Scan for the cell matching the given text and deliver its (X, Y) coordinate at center. 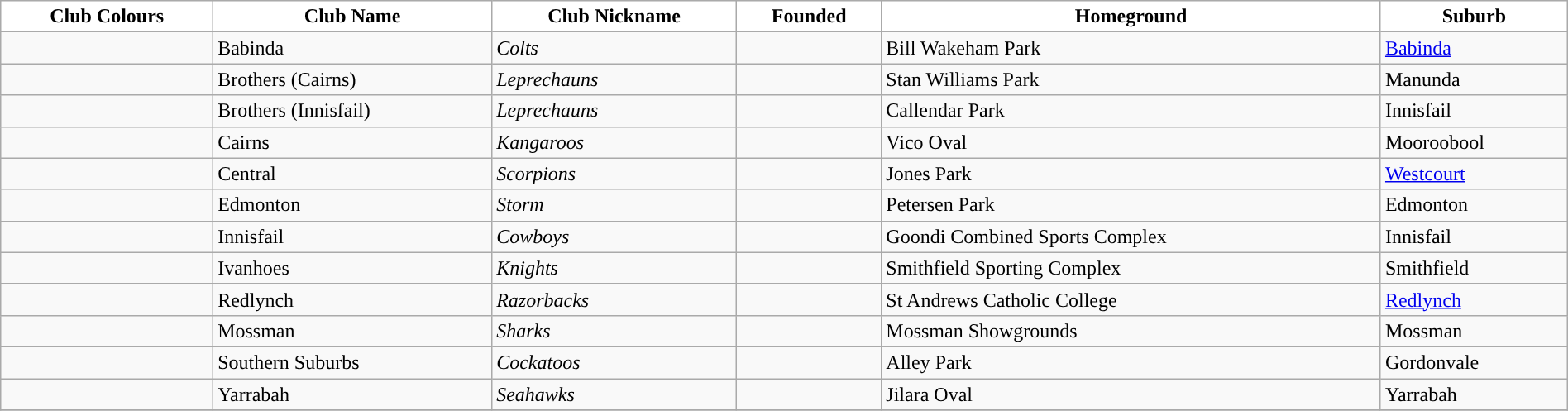
Cockatoos (614, 362)
Cairns (352, 142)
Westcourt (1474, 174)
Colts (614, 48)
Club Name (352, 17)
Petersen Park (1131, 205)
Brothers (Cairns) (352, 79)
Club Nickname (614, 17)
Storm (614, 205)
Callendar Park (1131, 111)
Seahawks (614, 394)
Club Colours (108, 17)
Razorbacks (614, 299)
Smithfield (1474, 268)
Stan Williams Park (1131, 79)
Scorpions (614, 174)
Gordonvale (1474, 362)
St Andrews Catholic College (1131, 299)
Central (352, 174)
Jones Park (1131, 174)
Mossman Showgrounds (1131, 331)
Cowboys (614, 237)
Founded (809, 17)
Mooroobool (1474, 142)
Homeground (1131, 17)
Knights (614, 268)
Ivanhoes (352, 268)
Sharks (614, 331)
Smithfield Sporting Complex (1131, 268)
Jilara Oval (1131, 394)
Southern Suburbs (352, 362)
Goondi Combined Sports Complex (1131, 237)
Manunda (1474, 79)
Vico Oval (1131, 142)
Bill Wakeham Park (1131, 48)
Brothers (Innisfail) (352, 111)
Suburb (1474, 17)
Alley Park (1131, 362)
Kangaroos (614, 142)
